Identify which cell holds the provided text, then report its (x, y) central coordinate. 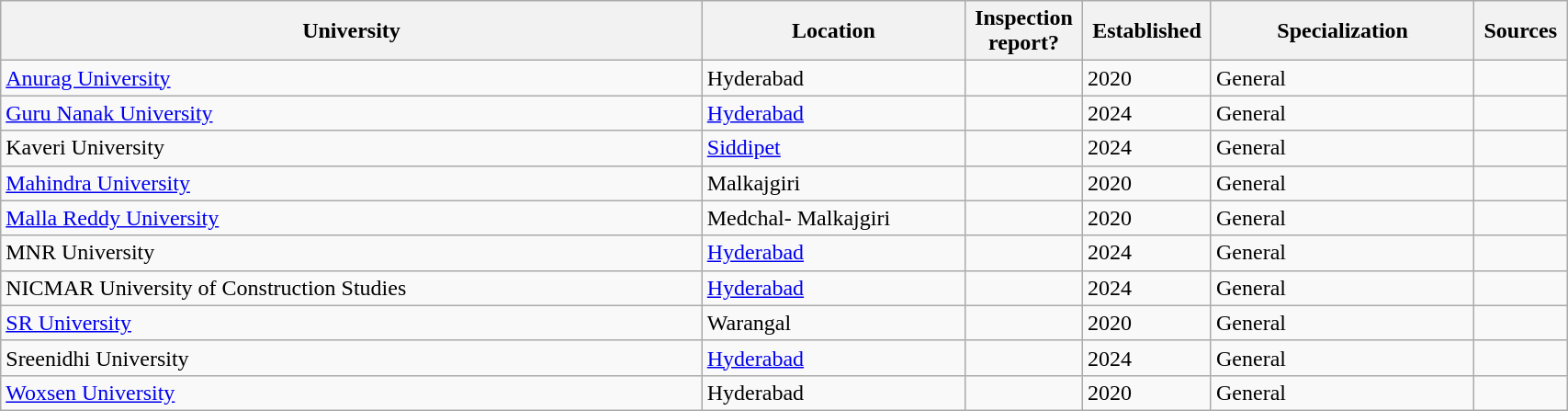
Malkajgiri (833, 183)
SR University (352, 323)
Established (1147, 31)
Specialization (1342, 31)
Kaveri University (352, 148)
Inspection report? (1024, 31)
Mahindra University (352, 183)
Sources (1521, 31)
Guru Nanak University (352, 113)
Medchal- Malkajgiri (833, 218)
Woxsen University (352, 393)
Anurag University (352, 78)
NICMAR University of Construction Studies (352, 288)
University (352, 31)
MNR University (352, 253)
Siddipet (833, 148)
Warangal (833, 323)
Sreenidhi University (352, 358)
Malla Reddy University (352, 218)
Location (833, 31)
